Detect which cell encompasses the target text, then output its (X, Y) center coordinate. 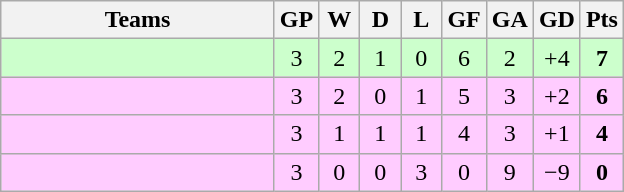
D (380, 20)
−9 (556, 172)
9 (510, 172)
GP (296, 20)
5 (464, 96)
GD (556, 20)
GF (464, 20)
W (340, 20)
+1 (556, 134)
+4 (556, 58)
+2 (556, 96)
Pts (602, 20)
Teams (138, 20)
L (422, 20)
GA (510, 20)
7 (602, 58)
